Capture the cell that displays the provided text and extract its [X, Y] central coordinate. 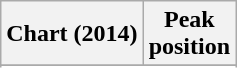
Chart (2014) [72, 34]
Peakposition [189, 34]
